Find where the given text appears and provide that cell's center as (X, Y) coordinate. 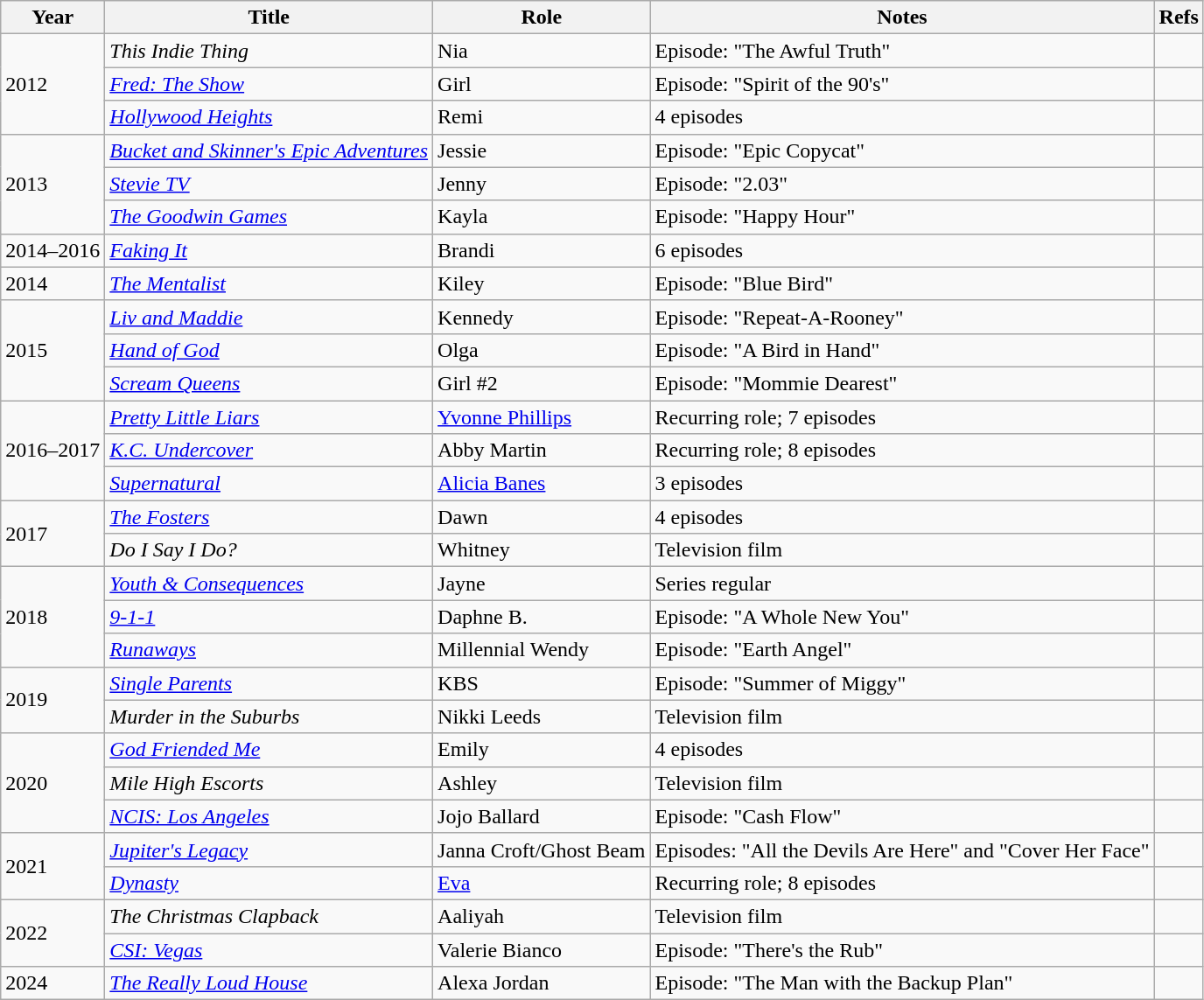
The Fosters (269, 517)
God Friended Me (269, 750)
Hollywood Heights (269, 117)
The Goodwin Games (269, 217)
Episode: "Cash Flow" (902, 816)
Episode: "Earth Angel" (902, 650)
Do I Say I Do? (269, 550)
Emily (542, 750)
Episode: "There's the Rub" (902, 949)
Kennedy (542, 317)
2022 (52, 933)
Youth & Consequences (269, 584)
Scream Queens (269, 383)
Daphne B. (542, 617)
The Christmas Clapback (269, 916)
The Really Loud House (269, 983)
Bucket and Skinner's Epic Adventures (269, 150)
KBS (542, 683)
Faking It (269, 250)
Episode: "Blue Bird" (902, 283)
Episode: "Epic Copycat" (902, 150)
Episode: "The Awful Truth" (902, 51)
Millennial Wendy (542, 650)
Mile High Escorts (269, 783)
Jojo Ballard (542, 816)
3 episodes (902, 484)
Brandi (542, 250)
Eva (542, 883)
Episode: "2.03" (902, 184)
Olga (542, 350)
Alexa Jordan (542, 983)
Stevie TV (269, 184)
Episode: "The Man with the Backup Plan" (902, 983)
Nikki Leeds (542, 717)
Dawn (542, 517)
Valerie Bianco (542, 949)
Girl #2 (542, 383)
Janna Croft/Ghost Beam (542, 850)
Dynasty (269, 883)
Ashley (542, 783)
2017 (52, 534)
Abby Martin (542, 451)
CSI: Vegas (269, 949)
This Indie Thing (269, 51)
Fred: The Show (269, 84)
Episode: "Spirit of the 90's" (902, 84)
Series regular (902, 584)
2012 (52, 84)
Alicia Banes (542, 484)
Episode: "Happy Hour" (902, 217)
Yvonne Phillips (542, 417)
Title (269, 17)
9-1-1 (269, 617)
Murder in the Suburbs (269, 717)
6 episodes (902, 250)
Refs (1179, 17)
Episode: "Mommie Dearest" (902, 383)
Jenny (542, 184)
Supernatural (269, 484)
Whitney (542, 550)
2019 (52, 700)
2018 (52, 617)
Runaways (269, 650)
NCIS: Los Angeles (269, 816)
Pretty Little Liars (269, 417)
Kiley (542, 283)
Episode: "A Whole New You" (902, 617)
Remi (542, 117)
Kayla (542, 217)
2013 (52, 184)
Girl (542, 84)
2014 (52, 283)
Liv and Maddie (269, 317)
Nia (542, 51)
K.C. Undercover (269, 451)
Jessie (542, 150)
Hand of God (269, 350)
Episode: "Summer of Miggy" (902, 683)
Recurring role; 7 episodes (902, 417)
Episode: "Repeat-A-Rooney" (902, 317)
Role (542, 17)
The Mentalist (269, 283)
2015 (52, 350)
2021 (52, 866)
Single Parents (269, 683)
2016–2017 (52, 451)
Jupiter's Legacy (269, 850)
2014–2016 (52, 250)
Episode: "A Bird in Hand" (902, 350)
Year (52, 17)
2024 (52, 983)
Jayne (542, 584)
2020 (52, 783)
Episodes: "All the Devils Are Here" and "Cover Her Face" (902, 850)
Aaliyah (542, 916)
Notes (902, 17)
